Locate the cell with the specified text and output its [x, y] center coordinate. 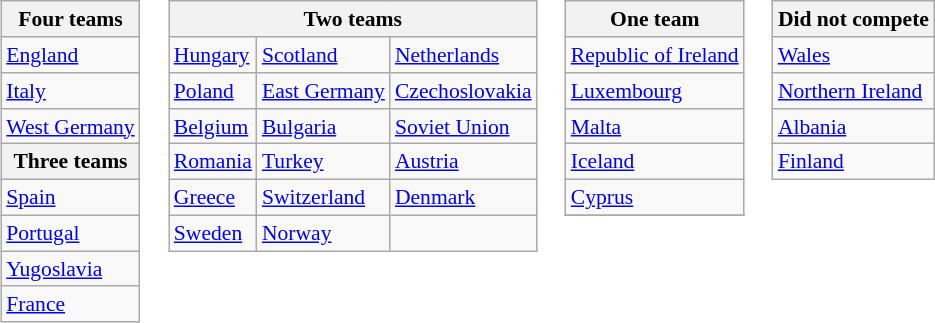
One team [655, 19]
Finland [854, 162]
Wales [854, 55]
Hungary [213, 55]
Bulgaria [324, 126]
Turkey [324, 162]
Did not compete [854, 19]
Cyprus [655, 197]
Two teams [353, 19]
Italy [70, 91]
Romania [213, 162]
Luxembourg [655, 91]
Greece [213, 197]
Malta [655, 126]
Switzerland [324, 197]
England [70, 55]
Denmark [464, 197]
Belgium [213, 126]
Netherlands [464, 55]
Portugal [70, 233]
Sweden [213, 233]
Northern Ireland [854, 91]
West Germany [70, 126]
Yugoslavia [70, 269]
Spain [70, 197]
Three teams [70, 162]
Albania [854, 126]
Poland [213, 91]
France [70, 304]
East Germany [324, 91]
Four teams [70, 19]
Scotland [324, 55]
Iceland [655, 162]
Austria [464, 162]
Republic of Ireland [655, 55]
Czechoslovakia [464, 91]
Soviet Union [464, 126]
Norway [324, 233]
